Pinpoint the cell where the given text exists, returning its [x, y] midpoint coordinate. 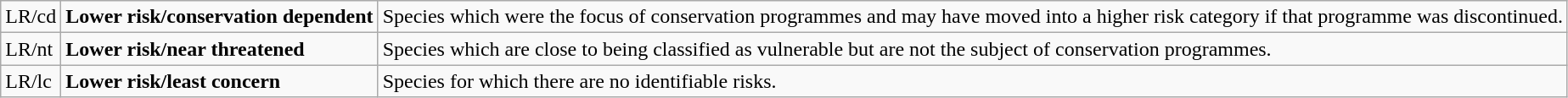
Species for which there are no identifiable risks. [973, 81]
Species which were the focus of conservation programmes and may have moved into a higher risk category if that programme was discontinued. [973, 17]
Lower risk/least concern [219, 81]
LR/lc [31, 81]
Lower risk/conservation dependent [219, 17]
Lower risk/near threatened [219, 49]
LR/nt [31, 49]
Species which are close to being classified as vulnerable but are not the subject of conservation programmes. [973, 49]
LR/cd [31, 17]
